Detect which cell encompasses the target text, then output its [x, y] center coordinate. 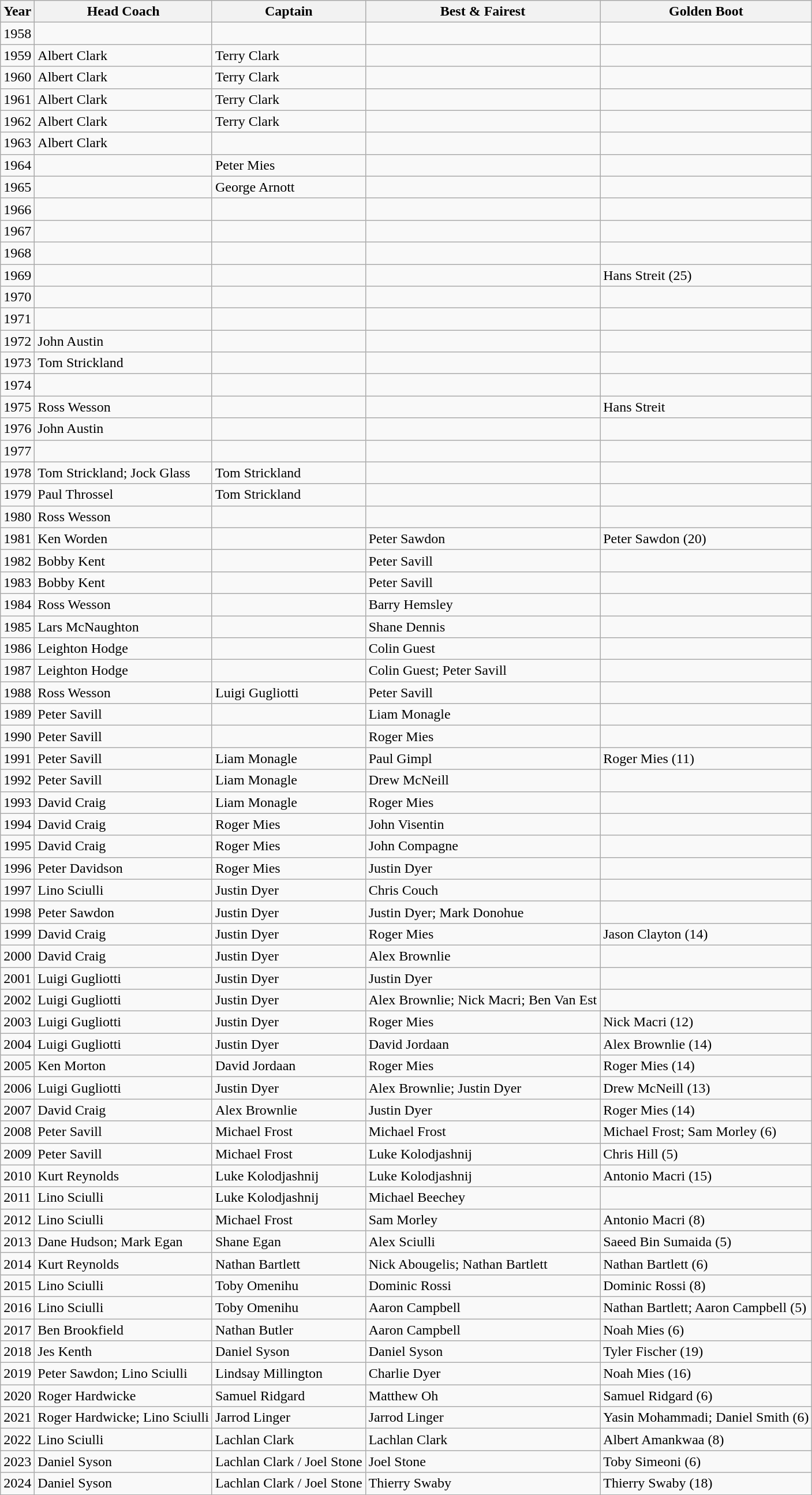
1962 [17, 121]
2003 [17, 1022]
1995 [17, 846]
1986 [17, 649]
2024 [17, 1483]
Charlie Dyer [482, 1374]
Albert Amankwaa (8) [706, 1440]
1988 [17, 693]
2009 [17, 1154]
Michael Beechey [482, 1198]
1966 [17, 209]
Colin Guest [482, 649]
2015 [17, 1285]
Antonio Macri (8) [706, 1220]
Drew McNeill [482, 780]
2010 [17, 1176]
Captain [289, 12]
Nathan Bartlett (6) [706, 1264]
Roger Mies (11) [706, 758]
1979 [17, 495]
John Compagne [482, 846]
Peter Mies [289, 165]
1983 [17, 582]
Matthew Oh [482, 1396]
Ken Morton [124, 1066]
Alex Brownlie; Justin Dyer [482, 1088]
Samuel Ridgard (6) [706, 1396]
Michael Frost; Sam Morley (6) [706, 1132]
1972 [17, 341]
1999 [17, 934]
Golden Boot [706, 12]
2017 [17, 1329]
1959 [17, 55]
Peter Sawdon; Lino Sciulli [124, 1374]
Drew McNeill (13) [706, 1088]
Lindsay Millington [289, 1374]
Paul Gimpl [482, 758]
2001 [17, 978]
Alex Brownlie (14) [706, 1044]
Joel Stone [482, 1462]
1996 [17, 868]
2004 [17, 1044]
1998 [17, 912]
Thierry Swaby (18) [706, 1483]
John Visentin [482, 824]
2011 [17, 1198]
1992 [17, 780]
1963 [17, 143]
1964 [17, 165]
1994 [17, 824]
2006 [17, 1088]
Thierry Swaby [482, 1483]
Colin Guest; Peter Savill [482, 671]
1975 [17, 407]
1997 [17, 890]
Jason Clayton (14) [706, 934]
Peter Sawdon (20) [706, 539]
Dane Hudson; Mark Egan [124, 1242]
Noah Mies (6) [706, 1329]
Tyler Fischer (19) [706, 1352]
Chris Couch [482, 890]
1977 [17, 451]
Nathan Butler [289, 1329]
Shane Dennis [482, 626]
2013 [17, 1242]
Peter Davidson [124, 868]
1968 [17, 253]
1960 [17, 77]
2021 [17, 1418]
Toby Simeoni (6) [706, 1462]
1967 [17, 231]
Nick Macri (12) [706, 1022]
1970 [17, 297]
Hans Streit [706, 407]
Jes Kenth [124, 1352]
Hans Streit (25) [706, 275]
Nick Abougelis; Nathan Bartlett [482, 1264]
2002 [17, 1000]
1973 [17, 363]
1961 [17, 99]
1976 [17, 429]
Antonio Macri (15) [706, 1176]
Nathan Bartlett; Aaron Campbell (5) [706, 1307]
2018 [17, 1352]
Alex Sciulli [482, 1242]
Tom Strickland; Jock Glass [124, 473]
2023 [17, 1462]
1993 [17, 802]
1985 [17, 626]
Barry Hemsley [482, 604]
George Arnott [289, 187]
Sam Morley [482, 1220]
Lars McNaughton [124, 626]
1980 [17, 517]
2022 [17, 1440]
Ken Worden [124, 539]
Yasin Mohammadi; Daniel Smith (6) [706, 1418]
1991 [17, 758]
Roger Hardwicke; Lino Sciulli [124, 1418]
2016 [17, 1307]
Nathan Bartlett [289, 1264]
1958 [17, 33]
Year [17, 12]
1987 [17, 671]
1981 [17, 539]
Noah Mies (16) [706, 1374]
1978 [17, 473]
1990 [17, 737]
Head Coach [124, 12]
2005 [17, 1066]
1982 [17, 560]
Chris Hill (5) [706, 1154]
2019 [17, 1374]
2014 [17, 1264]
Shane Egan [289, 1242]
1965 [17, 187]
2020 [17, 1396]
Justin Dyer; Mark Donohue [482, 912]
2007 [17, 1110]
Best & Fairest [482, 12]
2012 [17, 1220]
2008 [17, 1132]
1984 [17, 604]
Saeed Bin Sumaida (5) [706, 1242]
1969 [17, 275]
Dominic Rossi (8) [706, 1285]
1974 [17, 385]
1989 [17, 715]
1971 [17, 319]
Samuel Ridgard [289, 1396]
2000 [17, 956]
Roger Hardwicke [124, 1396]
Alex Brownlie; Nick Macri; Ben Van Est [482, 1000]
Paul Throssel [124, 495]
Ben Brookfield [124, 1329]
Dominic Rossi [482, 1285]
